Locate the cell with the specified text and output its [x, y] center coordinate. 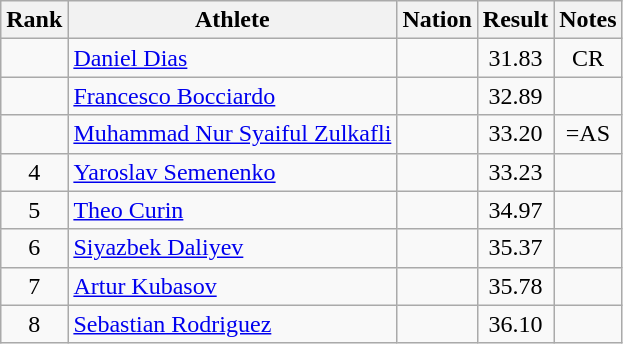
36.10 [515, 324]
Theo Curin [232, 210]
7 [34, 286]
Result [515, 20]
Rank [34, 20]
35.78 [515, 286]
Nation [437, 20]
4 [34, 172]
Artur Kubasov [232, 286]
Sebastian Rodriguez [232, 324]
31.83 [515, 58]
33.20 [515, 134]
Yaroslav Semenenko [232, 172]
Athlete [232, 20]
Notes [588, 20]
CR [588, 58]
Muhammad Nur Syaiful Zulkafli [232, 134]
35.37 [515, 248]
Francesco Bocciardo [232, 96]
34.97 [515, 210]
6 [34, 248]
33.23 [515, 172]
32.89 [515, 96]
=AS [588, 134]
Daniel Dias [232, 58]
Siyazbek Daliyev [232, 248]
8 [34, 324]
5 [34, 210]
